Scan for the cell matching the given text and deliver its (X, Y) coordinate at center. 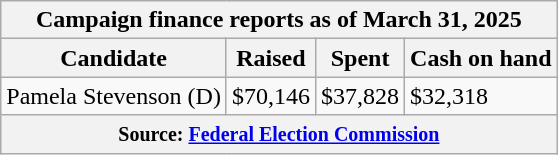
$32,318 (481, 96)
$70,146 (270, 96)
$37,828 (360, 96)
Spent (360, 58)
Candidate (114, 58)
Campaign finance reports as of March 31, 2025 (279, 20)
Pamela Stevenson (D) (114, 96)
Cash on hand (481, 58)
Raised (270, 58)
Source: Federal Election Commission (279, 134)
